Determine the [x, y] coordinate at the center of the cell enclosing the given text.  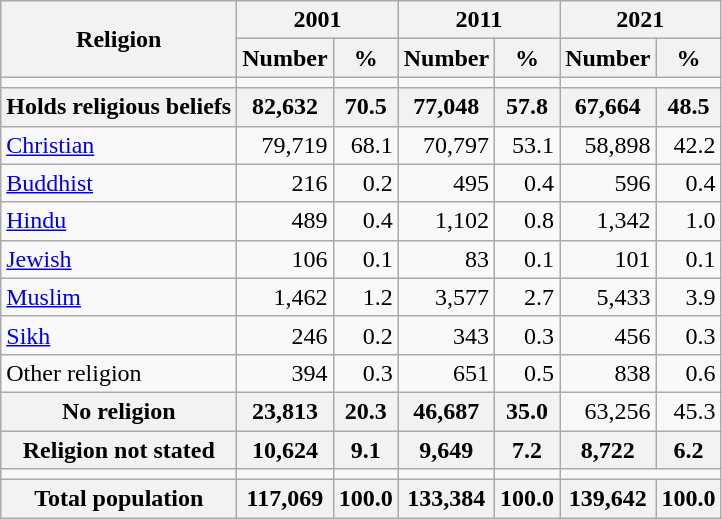
2021 [640, 20]
133,384 [446, 499]
0.6 [688, 373]
495 [446, 183]
1.0 [688, 221]
Other religion [119, 373]
343 [446, 335]
139,642 [608, 499]
1,342 [608, 221]
Buddhist [119, 183]
67,664 [608, 107]
77,048 [446, 107]
35.0 [528, 411]
1.2 [366, 297]
2011 [478, 20]
8,722 [608, 449]
9.1 [366, 449]
3,577 [446, 297]
2001 [318, 20]
23,813 [285, 411]
Religion not stated [119, 449]
Religion [119, 39]
0.5 [528, 373]
489 [285, 221]
246 [285, 335]
63,256 [608, 411]
838 [608, 373]
58,898 [608, 145]
456 [608, 335]
101 [608, 259]
42.2 [688, 145]
1,462 [285, 297]
216 [285, 183]
10,624 [285, 449]
Sikh [119, 335]
48.5 [688, 107]
9,649 [446, 449]
1,102 [446, 221]
596 [608, 183]
5,433 [608, 297]
45.3 [688, 411]
46,687 [446, 411]
Hindu [119, 221]
79,719 [285, 145]
57.8 [528, 107]
70,797 [446, 145]
83 [446, 259]
Muslim [119, 297]
Christian [119, 145]
3.9 [688, 297]
117,069 [285, 499]
Total population [119, 499]
106 [285, 259]
70.5 [366, 107]
Jewish [119, 259]
7.2 [528, 449]
20.3 [366, 411]
6.2 [688, 449]
394 [285, 373]
53.1 [528, 145]
651 [446, 373]
82,632 [285, 107]
0.8 [528, 221]
Holds religious beliefs [119, 107]
2.7 [528, 297]
No religion [119, 411]
68.1 [366, 145]
